Output the (x, y) coordinate of the center of the cell containing the given text.  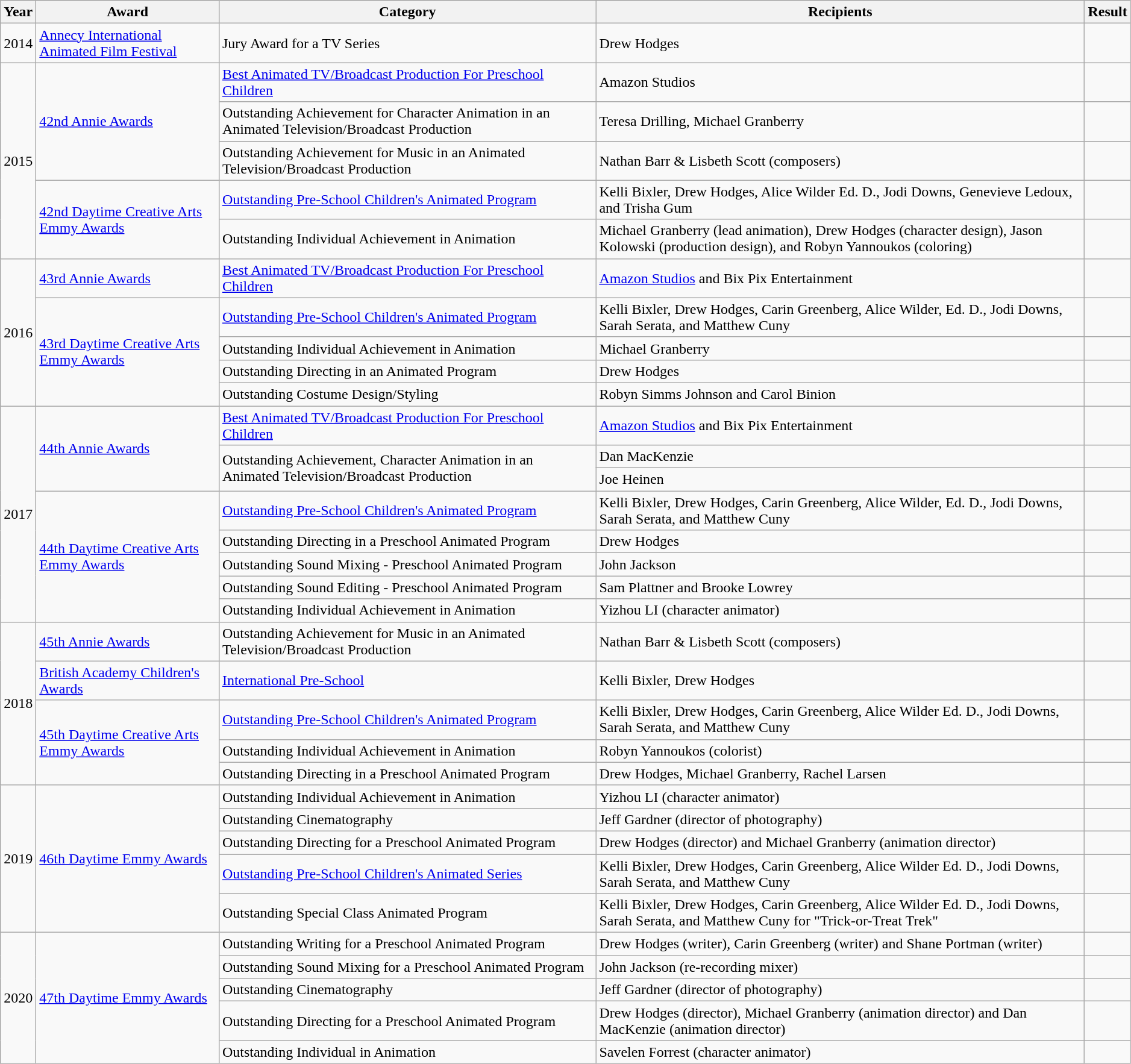
Drew Hodges (writer), Carin Greenberg (writer) and Shane Portman (writer) (840, 944)
2015 (18, 160)
42nd Annie Awards (128, 122)
Kelli Bixler, Drew Hodges (840, 681)
Outstanding Costume Design/Styling (407, 394)
44th Annie Awards (128, 448)
46th Daytime Emmy Awards (128, 859)
Dan MacKenzie (840, 457)
Teresa Drilling, Michael Granberry (840, 122)
42nd Daytime Creative Arts Emmy Awards (128, 219)
45th Annie Awards (128, 641)
Michael Granberry (840, 348)
Kelli Bixler, Drew Hodges, Carin Greenberg, Alice Wilder Ed. D., Jodi Downs, Sarah Serata, and Matthew Cuny for "Trick-or-Treat Trek" (840, 913)
Robyn Yannoukos (colorist) (840, 751)
Outstanding Individual in Animation (407, 1052)
Outstanding Directing in an Animated Program (407, 371)
Outstanding Achievement, Character Animation in an Animated Television/Broadcast Production (407, 468)
Drew Hodges (director) and Michael Granberry (animation director) (840, 842)
Category (407, 12)
Jury Award for a TV Series (407, 43)
Amazon Studios (840, 82)
Recipients (840, 12)
Result (1108, 12)
2020 (18, 998)
43rd Annie Awards (128, 278)
2017 (18, 514)
2016 (18, 332)
Sam Plattner and Brooke Lowrey (840, 587)
Outstanding Achievement for Character Animation in an Animated Television/Broadcast Production (407, 122)
Outstanding Sound Mixing for a Preschool Animated Program (407, 967)
Award (128, 12)
Annecy International Animated Film Festival (128, 43)
Outstanding Sound Editing - Preschool Animated Program (407, 587)
Outstanding Writing for a Preschool Animated Program (407, 944)
Joe Heinen (840, 480)
2014 (18, 43)
44th Daytime Creative Arts Emmy Awards (128, 557)
2019 (18, 859)
Drew Hodges (director), Michael Granberry (animation director) and Dan MacKenzie (animation director) (840, 1021)
2018 (18, 704)
Michael Granberry (lead animation), Drew Hodges (character design), Jason Kolowski (production design), and Robyn Yannoukos (coloring) (840, 239)
British Academy Children's Awards (128, 681)
Kelli Bixler, Drew Hodges, Alice Wilder Ed. D., Jodi Downs, Genevieve Ledoux, and Trisha Gum (840, 200)
Outstanding Sound Mixing - Preschool Animated Program (407, 565)
International Pre-School (407, 681)
43rd Daytime Creative Arts Emmy Awards (128, 352)
Outstanding Pre-School Children's Animated Series (407, 874)
John Jackson (840, 565)
Robyn Simms Johnson and Carol Binion (840, 394)
Drew Hodges, Michael Granberry, Rachel Larsen (840, 774)
Savelen Forrest (character animator) (840, 1052)
John Jackson (re-recording mixer) (840, 967)
45th Daytime Creative Arts Emmy Awards (128, 742)
Year (18, 12)
Outstanding Special Class Animated Program (407, 913)
47th Daytime Emmy Awards (128, 998)
